For the text-containing cell, return its midpoint in [x, y] coordinate format. 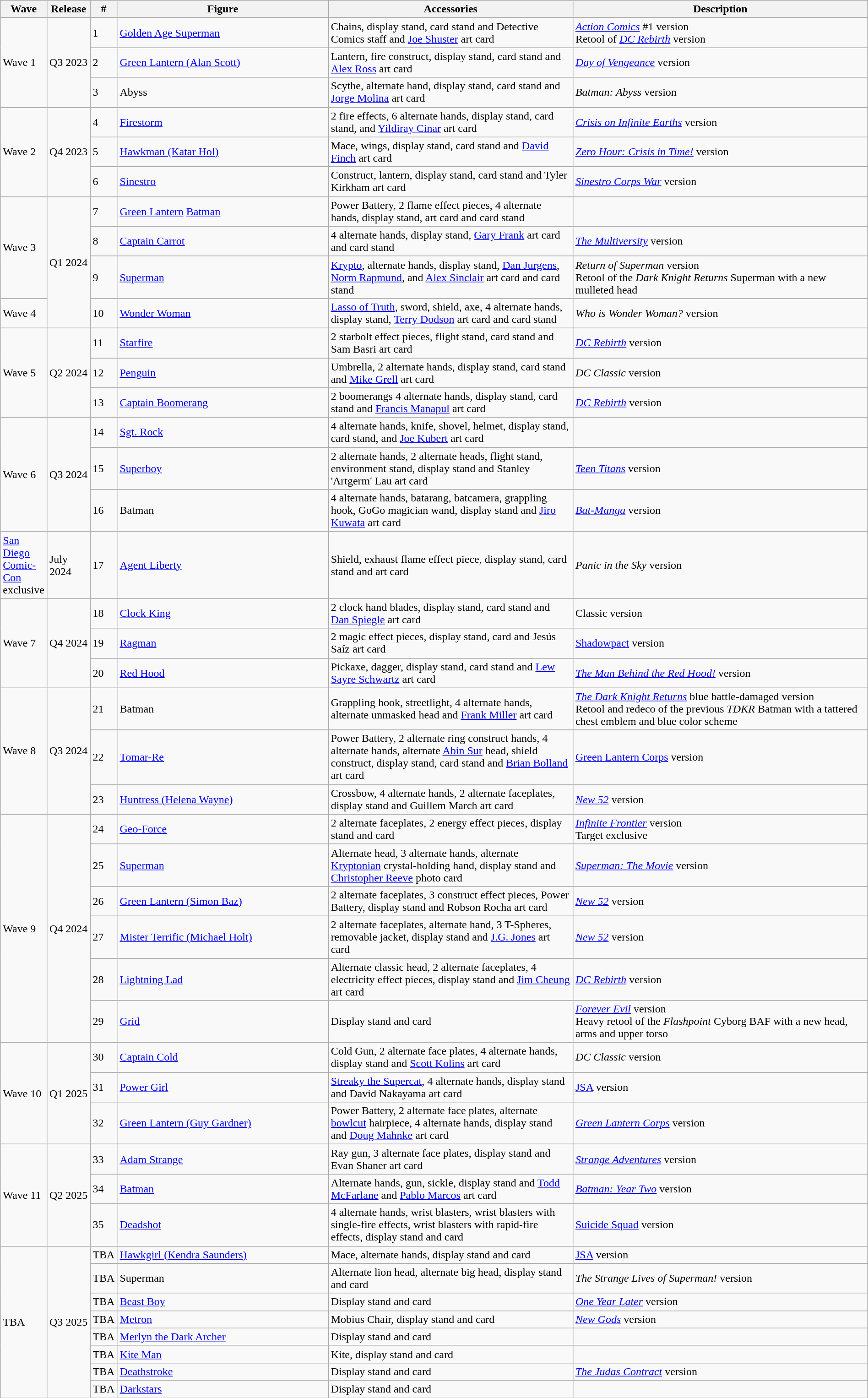
Zero Hour: Crisis in Time! version [720, 152]
4 alternate hands, display stand, Gary Frank art card and card stand [450, 241]
July 2024 [68, 565]
Wave [24, 9]
Wave 4 [24, 313]
Metron [222, 1319]
24 [103, 829]
5 [103, 152]
The Multiversity version [720, 241]
8 [103, 241]
2 boomerangs 4 alternate hands, display stand, card stand and Francis Manapul art card [450, 403]
2 alternate faceplates, alternate hand, 3 T-Spheres, removable jacket, display stand and J.G. Jones art card [450, 937]
Golden Age Superman [222, 33]
Teen Titans version [720, 468]
1 [103, 33]
34 [103, 1189]
2 alternate faceplates, 3 construct effect pieces, Power Battery, display stand and Robson Rocha art card [450, 901]
12 [103, 373]
Wonder Woman [222, 313]
27 [103, 937]
28 [103, 979]
Superman: The Movie version [720, 865]
Q1 2025 [68, 1093]
# [103, 9]
6 [103, 181]
Penguin [222, 373]
22 [103, 757]
18 [103, 614]
Mister Terrific (Michael Holt) [222, 937]
15 [103, 468]
Panic in the Sky version [720, 565]
Infinite Frontier versionTarget exclusive [720, 829]
Alternate head, 3 alternate hands, alternate Kryptonian crystal-holding hand, display stand and Christopher Reeve photo card [450, 865]
Ray gun, 3 alternate face plates, display stand and Evan Shaner art card [450, 1159]
Q1 2024 [68, 262]
3 [103, 92]
One Year Later version [720, 1302]
Captain Carrot [222, 241]
Suicide Squad version [720, 1225]
Superboy [222, 468]
Batman: Abyss version [720, 92]
Deathstroke [222, 1371]
Tomar-Re [222, 757]
Sinestro Corps War version [720, 181]
2 alternate faceplates, 2 energy effect pieces, display stand and card [450, 829]
19 [103, 643]
Wave 2 [24, 152]
Geo-Force [222, 829]
Shadowpact version [720, 643]
2 fire effects, 6 alternate hands, display stand, card stand, and Yildiray Cinar art card [450, 122]
Mobius Chair, display stand and card [450, 1319]
17 [103, 565]
Q3 2025 [68, 1322]
2 alternate hands, 2 alternate heads, flight stand, environment stand, display stand and Stanley 'Artgerm' Lau art card [450, 468]
San Diego Comic-Con exclusive [24, 565]
Clock King [222, 614]
Wave 3 [24, 247]
Green Lantern (Simon Baz) [222, 901]
The Judas Contract version [720, 1371]
35 [103, 1225]
4 alternate hands, knife, shovel, helmet, display stand, card stand, and Joe Kubert art card [450, 432]
Shield, exhaust flame effect piece, display stand, card stand and art card [450, 565]
Description [720, 9]
26 [103, 901]
Mace, wings, display stand, card stand and David Finch art card [450, 152]
Green Lantern Batman [222, 212]
Lasso of Truth, sword, shield, axe, 4 alternate hands, display stand, Terry Dodson art card and card stand [450, 313]
4 [103, 122]
Crossbow, 4 alternate hands, 2 alternate faceplates, display stand and Guillem March art card [450, 800]
Alternate classic head, 2 alternate faceplates, 4 electricity effect pieces, display stand and Jim Cheung art card [450, 979]
Forever Evil versionHeavy retool of the Flashpoint Cyborg BAF with a new head, arms and upper torso [720, 1022]
Captain Cold [222, 1058]
The Strange Lives of Superman! version [720, 1278]
Strange Adventures version [720, 1159]
Batman: Year Two version [720, 1189]
Alternate hands, gun, sickle, display stand and Todd McFarlane and Pablo Marcos art card [450, 1189]
Classic version [720, 614]
Wave 1 [24, 62]
Alternate lion head, alternate big head, display stand and card [450, 1278]
Abyss [222, 92]
Sgt. Rock [222, 432]
16 [103, 511]
Starfire [222, 343]
20 [103, 673]
Day of Vengeance version [720, 62]
Green Lantern (Guy Gardner) [222, 1123]
13 [103, 403]
9 [103, 277]
Q2 2025 [68, 1195]
Huntress (Helena Wayne) [222, 800]
Wave 10 [24, 1093]
4 alternate hands, wrist blasters, wrist blasters with single-fire effects, wrist blasters with rapid-fire effects, display stand and card [450, 1225]
Power Battery, 2 flame effect pieces, 4 alternate hands, display stand, art card and card stand [450, 212]
Mace, alternate hands, display stand and card [450, 1255]
Adam Strange [222, 1159]
Deadshot [222, 1225]
Construct, lantern, display stand, card stand and Tyler Kirkham art card [450, 181]
Hawkman (Katar Hol) [222, 152]
Wave 11 [24, 1195]
31 [103, 1087]
Grid [222, 1022]
7 [103, 212]
Lightning Lad [222, 979]
Umbrella, 2 alternate hands, display stand, card stand and Mike Grell art card [450, 373]
Bat-Manga version [720, 511]
Captain Boomerang [222, 403]
Wave 8 [24, 751]
Streaky the Supercat, 4 alternate hands, display stand and David Nakayama art card [450, 1087]
2 starbolt effect pieces, flight stand, card stand and Sam Basri art card [450, 343]
2 [103, 62]
29 [103, 1022]
Accessories [450, 9]
Darkstars [222, 1389]
Chains, display stand, card stand and Detective Comics staff and Joe Shuster art card [450, 33]
Wave 6 [24, 474]
21 [103, 709]
The Man Behind the Red Hood! version [720, 673]
Who is Wonder Woman? version [720, 313]
Action Comics #1 versionRetool of DC Rebirth version [720, 33]
Sinestro [222, 181]
Agent Liberty [222, 565]
Wave 9 [24, 928]
Kite, display stand and card [450, 1354]
Beast Boy [222, 1302]
Return of Superman versionRetool of the Dark Knight Returns Superman with a new mulleted head [720, 277]
The Dark Knight Returns blue battle-damaged versionRetool and redeco of the previous TDKR Batman with a tattered chest emblem and blue color scheme [720, 709]
Grappling hook, streetlight, 4 alternate hands, alternate unmasked head and Frank Miller art card [450, 709]
2 clock hand blades, display stand, card stand and Dan Spiegle art card [450, 614]
Q4 2023 [68, 152]
Kite Man [222, 1354]
Pickaxe, dagger, display stand, card stand and Lew Sayre Schwartz art card [450, 673]
Scythe, alternate hand, display stand, card stand and Jorge Molina art card [450, 92]
33 [103, 1159]
Green Lantern (Alan Scott) [222, 62]
Power Battery, 2 alternate face plates, alternate bowlcut hairpiece, 4 alternate hands, display stand and Doug Mahnke art card [450, 1123]
Cold Gun, 2 alternate face plates, 4 alternate hands, display stand and Scott Kolins art card [450, 1058]
Q3 2023 [68, 62]
32 [103, 1123]
Wave 5 [24, 373]
2 magic effect pieces, display stand, card and Jesús Saíz art card [450, 643]
Red Hood [222, 673]
Lantern, fire construct, display stand, card stand and Alex Ross art card [450, 62]
Power Girl [222, 1087]
Ragman [222, 643]
Hawkgirl (Kendra Saunders) [222, 1255]
11 [103, 343]
Krypto, alternate hands, display stand, Dan Jurgens, Norm Rapmund, and Alex Sinclair art card and card stand [450, 277]
Crisis on Infinite Earths version [720, 122]
New Gods version [720, 1319]
10 [103, 313]
25 [103, 865]
14 [103, 432]
23 [103, 800]
Wave 7 [24, 643]
Q2 2024 [68, 373]
Release [68, 9]
4 alternate hands, batarang, batcamera, grappling hook, GoGo magician wand, display stand and Jiro Kuwata art card [450, 511]
Merlyn the Dark Archer [222, 1337]
30 [103, 1058]
Figure [222, 9]
Firestorm [222, 122]
